Scan for the cell matching the given text and deliver its (X, Y) coordinate at center. 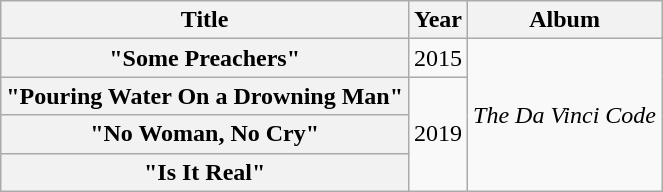
Title (205, 20)
Album (565, 20)
Year (438, 20)
The Da Vinci Code (565, 115)
2015 (438, 58)
"Pouring Water On a Drowning Man" (205, 96)
"Some Preachers" (205, 58)
"Is It Real" (205, 172)
2019 (438, 134)
"No Woman, No Cry" (205, 134)
